Capture the cell that displays the provided text and extract its [x, y] central coordinate. 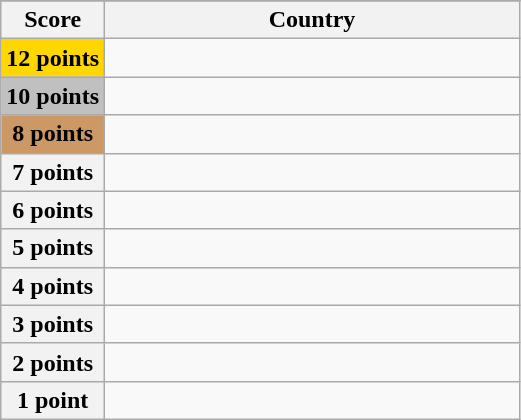
8 points [53, 134]
12 points [53, 58]
7 points [53, 172]
Score [53, 20]
10 points [53, 96]
Country [312, 20]
6 points [53, 210]
1 point [53, 400]
2 points [53, 362]
4 points [53, 286]
5 points [53, 248]
3 points [53, 324]
